Return (x, y) of the center of cell containing provided text 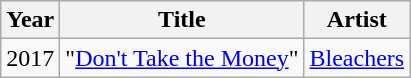
Artist (357, 20)
2017 (30, 58)
"Don't Take the Money" (182, 58)
Title (182, 20)
Year (30, 20)
Bleachers (357, 58)
